Scan for the cell matching the given text and deliver its [x, y] coordinate at center. 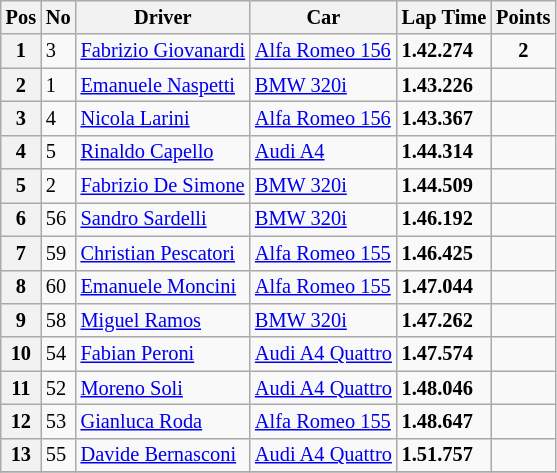
60 [58, 287]
6 [21, 219]
Points [523, 17]
Davide Bernasconi [163, 455]
Emanuele Moncini [163, 287]
54 [58, 354]
Christian Pescatori [163, 253]
Sandro Sardelli [163, 219]
Emanuele Naspetti [163, 85]
Moreno Soli [163, 388]
1.46.192 [444, 219]
1.46.425 [444, 253]
1.48.647 [444, 421]
59 [58, 253]
7 [21, 253]
58 [58, 320]
1.43.226 [444, 85]
Car [324, 17]
Fabrizio Giovanardi [163, 51]
8 [21, 287]
55 [58, 455]
1.47.262 [444, 320]
52 [58, 388]
1.47.044 [444, 287]
Rinaldo Capello [163, 152]
1.44.314 [444, 152]
11 [21, 388]
Lap Time [444, 17]
Fabian Peroni [163, 354]
No [58, 17]
1.47.574 [444, 354]
1.51.757 [444, 455]
1.42.274 [444, 51]
Pos [21, 17]
53 [58, 421]
12 [21, 421]
Driver [163, 17]
9 [21, 320]
1.44.509 [444, 186]
56 [58, 219]
1.48.046 [444, 388]
Miguel Ramos [163, 320]
Gianluca Roda [163, 421]
Audi A4 [324, 152]
1.43.367 [444, 118]
Nicola Larini [163, 118]
10 [21, 354]
13 [21, 455]
Fabrizio De Simone [163, 186]
